Identify which cell holds the provided text, then report its [X, Y] central coordinate. 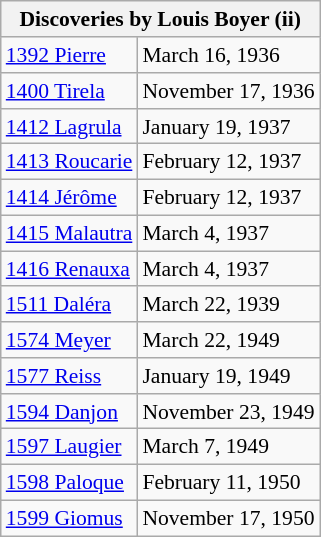
November 17, 1950 [228, 518]
March 16, 1936 [228, 55]
Discoveries by Louis Boyer (ii) [160, 19]
November 23, 1949 [228, 411]
March 22, 1949 [228, 340]
March 22, 1939 [228, 304]
March 7, 1949 [228, 447]
1577 Reiss [70, 376]
1594 Danjon [70, 411]
1511 Daléra [70, 304]
1597 Laugier [70, 447]
1414 Jérôme [70, 197]
1416 Renauxa [70, 269]
February 11, 1950 [228, 482]
November 17, 1936 [228, 91]
January 19, 1949 [228, 376]
1413 Roucarie [70, 162]
1598 Paloque [70, 482]
1400 Tirela [70, 91]
1574 Meyer [70, 340]
January 19, 1937 [228, 126]
1415 Malautra [70, 233]
1392 Pierre [70, 55]
1599 Giomus [70, 518]
1412 Lagrula [70, 126]
